Output the (X, Y) coordinate of the center of the cell containing the given text.  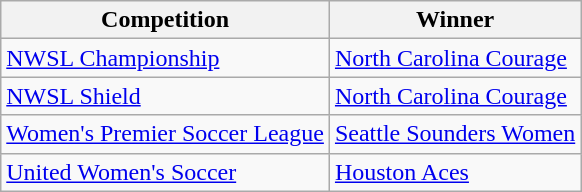
United Women's Soccer (166, 172)
NWSL Championship (166, 58)
Winner (454, 20)
Competition (166, 20)
Women's Premier Soccer League (166, 134)
Houston Aces (454, 172)
NWSL Shield (166, 96)
Seattle Sounders Women (454, 134)
